Output the [X, Y] coordinate of the center of the cell containing the given text.  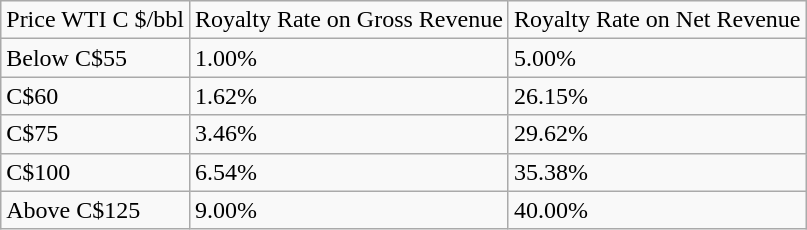
3.46% [348, 134]
6.54% [348, 172]
Above C$125 [96, 210]
C$60 [96, 96]
29.62% [657, 134]
1.62% [348, 96]
Below C$55 [96, 58]
Royalty Rate on Net Revenue [657, 20]
26.15% [657, 96]
9.00% [348, 210]
C$100 [96, 172]
1.00% [348, 58]
Price WTI C $/bbl [96, 20]
40.00% [657, 210]
35.38% [657, 172]
C$75 [96, 134]
5.00% [657, 58]
Royalty Rate on Gross Revenue [348, 20]
